Search for the cell housing the specified text and yield its [x, y] center coordinate. 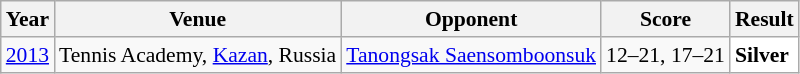
Year [28, 19]
Opponent [471, 19]
Score [666, 19]
Tanongsak Saensomboonsuk [471, 55]
Venue [198, 19]
12–21, 17–21 [666, 55]
Result [764, 19]
2013 [28, 55]
Silver [764, 55]
Tennis Academy, Kazan, Russia [198, 55]
